Find where the given text appears and provide that cell's center as (x, y) coordinate. 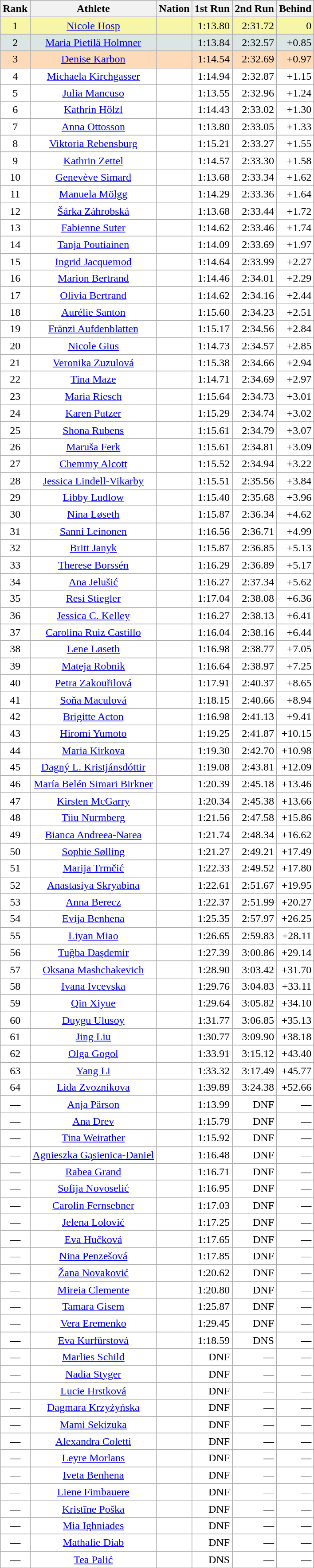
1:14.43 (212, 110)
+6.36 (295, 599)
42 (15, 716)
18 (15, 312)
2:33.44 (255, 211)
Eva Hučková (93, 1239)
Žana Novaković (93, 1273)
2nd Run (255, 9)
1:21.27 (212, 852)
Shona Rubens (93, 430)
1:27.39 (212, 952)
2:33.02 (255, 110)
1:20.80 (212, 1290)
Mateja Robnik (93, 666)
1:22.37 (212, 902)
43 (15, 733)
1:30.77 (212, 1037)
+1.72 (295, 211)
2:31.72 (255, 26)
2:57.97 (255, 919)
1 (15, 26)
3:00.86 (255, 952)
30 (15, 515)
+26.25 (295, 919)
2:34.16 (255, 295)
1:29.64 (212, 1003)
2:36.34 (255, 515)
2:34.94 (255, 464)
1:15.40 (212, 498)
Manuela Mölgg (93, 194)
+1.33 (295, 127)
Rank (15, 9)
+16.62 (295, 835)
Maria Pietilä Holmner (93, 43)
Libby Ludlow (93, 498)
3:09.90 (255, 1037)
1:17.25 (212, 1222)
+5.17 (295, 565)
2:36.71 (255, 531)
2:40.66 (255, 700)
Mami Sekizuka (93, 1425)
16 (15, 279)
1:19.08 (212, 767)
53 (15, 902)
1:14.29 (212, 194)
+17.80 (295, 868)
María Belén Simari Birkner (93, 784)
1:15.51 (212, 480)
Nina Penzešová (93, 1256)
2:35.56 (255, 480)
2:41.13 (255, 716)
2:32.87 (255, 76)
1:28.90 (212, 969)
+1.30 (295, 110)
Bianca Andreea-Narea (93, 835)
1:21.74 (212, 835)
1:25.35 (212, 919)
6 (15, 110)
2:33.99 (255, 262)
Sophie Sølling (93, 852)
1:33.32 (212, 1071)
Therese Borssén (93, 565)
+8.94 (295, 700)
1:25.87 (212, 1307)
45 (15, 767)
+0.85 (295, 43)
2:42.70 (255, 751)
+2.27 (295, 262)
2:32.96 (255, 93)
61 (15, 1037)
1:20.34 (212, 801)
Hiromi Yumoto (93, 733)
52 (15, 885)
1:17.65 (212, 1239)
1:26.65 (212, 936)
+3.96 (295, 498)
1:31.77 (212, 1020)
4 (15, 76)
1:33.91 (212, 1054)
1:16.56 (212, 531)
35 (15, 599)
Viktoria Rebensburg (93, 143)
24 (15, 413)
2:33.36 (255, 194)
Agnieszka Gąsienica-Daniel (93, 1155)
57 (15, 969)
+3.09 (295, 447)
Genevève Simard (93, 177)
1:15.38 (212, 363)
37 (15, 632)
2:33.46 (255, 228)
+1.62 (295, 177)
2:33.34 (255, 177)
2:40.37 (255, 683)
2:34.73 (255, 396)
1:19.25 (212, 733)
49 (15, 835)
2:34.74 (255, 413)
Britt Janyk (93, 548)
+3.84 (295, 480)
+3.02 (295, 413)
1:16.04 (212, 632)
Vera Eremenko (93, 1324)
2:51.99 (255, 902)
26 (15, 447)
Marija Trmčić (93, 868)
2:34.79 (255, 430)
2:41.87 (255, 733)
11 (15, 194)
36 (15, 616)
Tea Palić (93, 1559)
+3.22 (295, 464)
1:17.85 (212, 1256)
Liyan Miao (93, 936)
2:38.08 (255, 599)
Kirsten McGarry (93, 801)
Evija Benhena (93, 919)
Lucie Hrstková (93, 1391)
+9.41 (295, 716)
32 (15, 548)
12 (15, 211)
Qin Xiyue (93, 1003)
Nadia Styger (93, 1374)
Petra Zakouřilová (93, 683)
46 (15, 784)
2:38.16 (255, 632)
3:15.12 (255, 1054)
+2.51 (295, 312)
1:15.52 (212, 464)
Tina Weirather (93, 1138)
47 (15, 801)
+13.66 (295, 801)
+1.97 (295, 245)
+45.77 (295, 1071)
Kathrin Zettel (93, 160)
Mathalie Diab (93, 1542)
+6.41 (295, 616)
Maria Riesch (93, 396)
Alexandra Coletti (93, 1441)
1:15.21 (212, 143)
1:16.48 (212, 1155)
1:22.61 (212, 885)
29 (15, 498)
Ana Drev (93, 1121)
+7.25 (295, 666)
2:49.52 (255, 868)
+1.55 (295, 143)
62 (15, 1054)
60 (15, 1020)
Anna Berecz (93, 902)
40 (15, 683)
Olivia Bertrand (93, 295)
+1.15 (295, 76)
+1.64 (295, 194)
+1.74 (295, 228)
Kathrin Hölzl (93, 110)
Sofija Novoselić (93, 1189)
1:17.91 (212, 683)
2:34.23 (255, 312)
1:14.94 (212, 76)
1:22.33 (212, 868)
Ana Jelušić (93, 582)
Tiiu Nurmberg (93, 818)
Iveta Benhena (93, 1475)
1:20.62 (212, 1273)
58 (15, 986)
19 (15, 329)
3:03.42 (255, 969)
1:14.64 (212, 262)
+5.62 (295, 582)
+43.40 (295, 1054)
41 (15, 700)
1:14.71 (212, 379)
+5.13 (295, 548)
55 (15, 936)
2:45.38 (255, 801)
Jing Liu (93, 1037)
1:13.99 (212, 1104)
64 (15, 1088)
+10.15 (295, 733)
1:16.71 (212, 1172)
Anastasiya Skryabina (93, 885)
+7.05 (295, 649)
+2.94 (295, 363)
1:13.84 (212, 43)
+20.27 (295, 902)
10 (15, 177)
25 (15, 430)
21 (15, 363)
+0.97 (295, 59)
2:34.69 (255, 379)
1:17.03 (212, 1205)
Rabea Grand (93, 1172)
Eva Kurfürstová (93, 1340)
Maria Kirkova (93, 751)
Marion Bertrand (93, 279)
2:34.66 (255, 363)
+34.10 (295, 1003)
Mia Ighniades (93, 1525)
Tina Maze (93, 379)
1:17.04 (212, 599)
Kristīne Poška (93, 1509)
Denise Karbon (93, 59)
2:38.77 (255, 649)
Sanni Leinonen (93, 531)
2:33.05 (255, 127)
1:29.45 (212, 1324)
2:34.81 (255, 447)
Resi Stiegler (93, 599)
1:19.30 (212, 751)
1st Run (212, 9)
Julia Mancuso (93, 93)
1:16.64 (212, 666)
31 (15, 531)
Oksana Mashchakevich (93, 969)
Yang Li (93, 1071)
Tanja Poutiainen (93, 245)
63 (15, 1071)
1:16.95 (212, 1189)
2:32.69 (255, 59)
+2.85 (295, 346)
2:37.34 (255, 582)
Behind (295, 9)
Michaela Kirchgasser (93, 76)
0 (295, 26)
Marlies Schild (93, 1357)
3:04.83 (255, 986)
2:33.27 (255, 143)
15 (15, 262)
Brigitte Acton (93, 716)
Anja Pärson (93, 1104)
Jessica Lindell-Vikarby (93, 480)
+19.95 (295, 885)
2:49.21 (255, 852)
Jessica C. Kelley (93, 616)
Olga Gogol (93, 1054)
51 (15, 868)
Tamara Gisem (93, 1307)
Leyre Morlans (93, 1458)
+8.65 (295, 683)
2:36.85 (255, 548)
+2.84 (295, 329)
2 (15, 43)
2:32.57 (255, 43)
2:35.68 (255, 498)
2:33.69 (255, 245)
+3.01 (295, 396)
1:15.79 (212, 1121)
+29.14 (295, 952)
2:59.83 (255, 936)
1:15.60 (212, 312)
1:14.73 (212, 346)
2:47.58 (255, 818)
Athlete (93, 9)
7 (15, 127)
54 (15, 919)
2:38.13 (255, 616)
+4.99 (295, 531)
Liene Fimbauere (93, 1492)
Fränzi Aufdenblatten (93, 329)
Carolin Fernsebner (93, 1205)
Carolina Ruiz Castillo (93, 632)
Karen Putzer (93, 413)
44 (15, 751)
9 (15, 160)
Aurélie Santon (93, 312)
+31.70 (295, 969)
1:18.59 (212, 1340)
2:38.97 (255, 666)
Nation (174, 9)
22 (15, 379)
Fabienne Suter (93, 228)
+15.86 (295, 818)
+52.66 (295, 1088)
13 (15, 228)
+1.24 (295, 93)
1:39.89 (212, 1088)
+28.11 (295, 936)
33 (15, 565)
Nina Løseth (93, 515)
1:14.57 (212, 160)
28 (15, 480)
+2.44 (295, 295)
1:14.46 (212, 279)
1:29.76 (212, 986)
48 (15, 818)
2:51.67 (255, 885)
+2.29 (295, 279)
+35.13 (295, 1020)
5 (15, 93)
3:06.85 (255, 1020)
1:14.54 (212, 59)
Nicole Gius (93, 346)
3:05.82 (255, 1003)
1:18.15 (212, 700)
2:45.18 (255, 784)
3:17.49 (255, 1071)
1:16.29 (212, 565)
14 (15, 245)
Maruša Ferk (93, 447)
Tuğba Daşdemir (93, 952)
Ingrid Jacquemod (93, 262)
56 (15, 952)
+33.11 (295, 986)
2:34.57 (255, 346)
20 (15, 346)
2:34.01 (255, 279)
+4.62 (295, 515)
17 (15, 295)
+6.44 (295, 632)
Nicole Hosp (93, 26)
2:43.81 (255, 767)
34 (15, 582)
Šárka Záhrobská (93, 211)
Dagmara Krzyżyńska (93, 1408)
Lida Zvoznikova (93, 1088)
38 (15, 649)
50 (15, 852)
39 (15, 666)
Mireia Clemente (93, 1290)
+1.58 (295, 160)
+3.07 (295, 430)
Duygu Ulusoy (93, 1020)
Dagný L. Kristjánsdóttir (93, 767)
59 (15, 1003)
8 (15, 143)
2:34.56 (255, 329)
+13.46 (295, 784)
+17.49 (295, 852)
Lene Løseth (93, 649)
1:13.55 (212, 93)
3:24.38 (255, 1088)
Veronika Zuzulová (93, 363)
1:15.64 (212, 396)
27 (15, 464)
Anna Ottosson (93, 127)
3 (15, 59)
1:20.39 (212, 784)
+12.09 (295, 767)
2:48.34 (255, 835)
Jelena Lolović (93, 1222)
1:15.92 (212, 1138)
1:15.29 (212, 413)
23 (15, 396)
+10.98 (295, 751)
Ivana Ivcevska (93, 986)
1:15.17 (212, 329)
2:36.89 (255, 565)
Soňa Maculová (93, 700)
2:33.30 (255, 160)
Chemmy Alcott (93, 464)
1:14.09 (212, 245)
+2.97 (295, 379)
+38.18 (295, 1037)
1:21.56 (212, 818)
